Return the [X, Y] coordinate for the center point of the cell that contains the specified text.  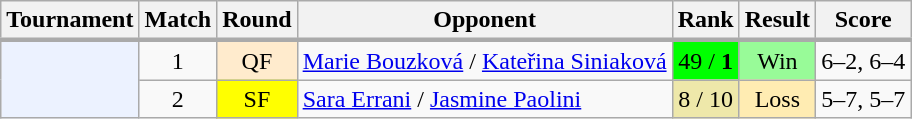
Opponent [484, 21]
Tournament [70, 21]
5–7, 5–7 [864, 99]
49 / 1 [706, 60]
8 / 10 [706, 99]
Match [178, 21]
Sara Errani / Jasmine Paolini [484, 99]
Loss [777, 99]
SF [257, 99]
Score [864, 21]
Marie Bouzková / Kateřina Siniaková [484, 60]
QF [257, 60]
1 [178, 60]
Round [257, 21]
6–2, 6–4 [864, 60]
Win [777, 60]
2 [178, 99]
Rank [706, 21]
Result [777, 21]
